Return the [x, y] coordinate for the center point of the cell that contains the specified text.  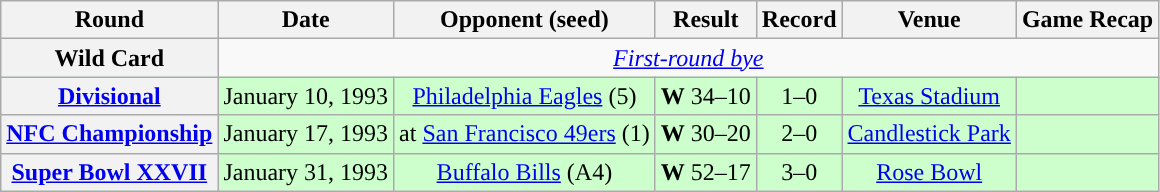
NFC Championship [110, 134]
Super Bowl XXVII [110, 172]
First-round bye [688, 58]
W 34–10 [706, 96]
Date [306, 20]
Wild Card [110, 58]
1–0 [799, 96]
Candlestick Park [929, 134]
Game Recap [1087, 20]
Philadelphia Eagles (5) [525, 96]
Result [706, 20]
January 31, 1993 [306, 172]
at San Francisco 49ers (1) [525, 134]
Round [110, 20]
January 10, 1993 [306, 96]
W 52–17 [706, 172]
Texas Stadium [929, 96]
W 30–20 [706, 134]
Buffalo Bills (A4) [525, 172]
Opponent (seed) [525, 20]
Record [799, 20]
Rose Bowl [929, 172]
January 17, 1993 [306, 134]
2–0 [799, 134]
3–0 [799, 172]
Divisional [110, 96]
Venue [929, 20]
